Extract the [x, y] coordinate from the center of the cell holding the provided text.  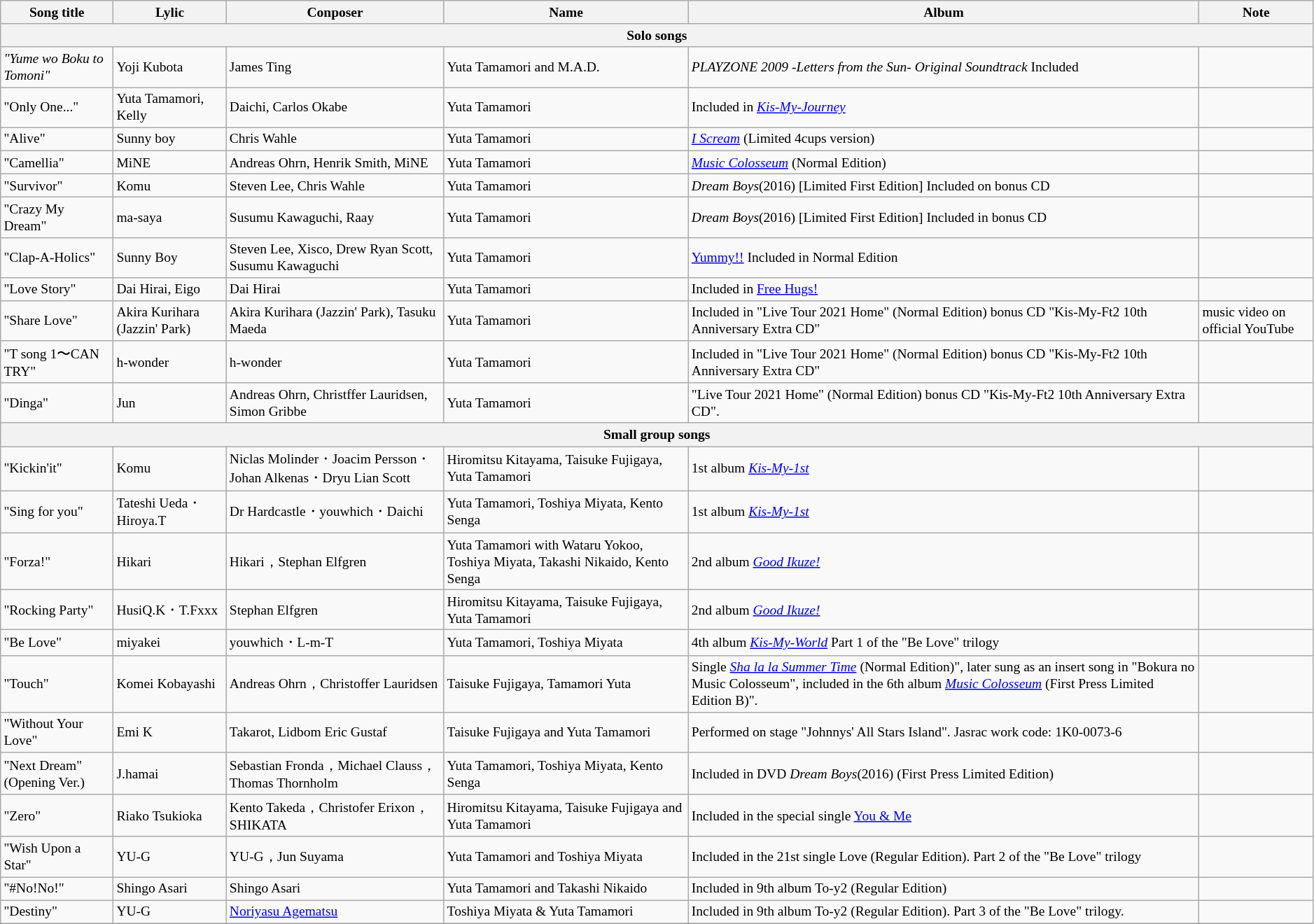
Song title [57, 13]
Yuta Tamamori and M.A.D. [566, 67]
Yuta Tamamori, Kelly [169, 108]
Hiromitsu Kitayama, Taisuke Fujigaya and Yuta Tamamori [566, 815]
"Forza!" [57, 561]
"Survivor" [57, 185]
Included in the special single You & Me [944, 815]
Included in Kis-My-Journey [944, 108]
HusiQ.K・T.Fxxx [169, 610]
Stephan Elfgren [335, 610]
music video on official YouTube [1256, 321]
MiNE [169, 162]
Toshiya Miyata & Yuta Tamamori [566, 911]
Solo songs [657, 35]
Sunny Boy [169, 258]
Small group songs [657, 434]
Andreas Ohrn，Christoffer Lauridsen [335, 683]
"Destiny" [57, 911]
"Touch" [57, 683]
Noriyasu Agematsu [335, 911]
Lylic [169, 13]
Takarot, Lidbom Eric Gustaf [335, 732]
Included in 9th album To-y2 (Regular Edition). Part 3 of the "Be Love" trilogy. [944, 911]
Yuta Tamamori with Wataru Yokoo, Toshiya Miyata, Takashi Nikaido, Kento Senga [566, 561]
Yuta Tamamori and Toshiya Miyata [566, 857]
Emi K [169, 732]
"#No!No!" [57, 888]
Hikari [169, 561]
Steven Lee, Xisco, Drew Ryan Scott, Susumu Kawaguchi [335, 258]
"Next Dream" (Opening Ver.) [57, 773]
"Camellia" [57, 162]
Andreas Ohrn, Christffer Lauridsen, Simon Gribbe [335, 403]
Yummy!! Included in Normal Edition [944, 258]
Performed on stage "Johnnys' All Stars Island". Jasrac work code: 1K0-0073-6 [944, 732]
"Clap-A-Holics" [57, 258]
Riako Tsukioka [169, 815]
Tateshi Ueda・Hiroya.T [169, 512]
"Crazy My Dream" [57, 217]
Yuta Tamamori, Toshiya Miyata [566, 643]
"Rocking Party" [57, 610]
Dai Hirai [335, 288]
Hikari，Stephan Elfgren [335, 561]
"Share Love" [57, 321]
"Only One..." [57, 108]
Conposer [335, 13]
Dai Hirai, Eigo [169, 288]
4th album Kis-My-World Part 1 of the "Be Love" trilogy [944, 643]
"Yume wo Boku to Tomoni" [57, 67]
Included in 9th album To-y2 (Regular Edition) [944, 888]
"Dinga" [57, 403]
PLAYZONE 2009 -Letters from the Sun- Original Soundtrack Included [944, 67]
"Live Tour 2021 Home" (Normal Edition) bonus CD "Kis-My-Ft2 10th Anniversary Extra CD". [944, 403]
J.hamai [169, 773]
miyakei [169, 643]
Chris Wahle [335, 139]
Jun [169, 403]
Kento Takeda，Christofer Erixon，SHIKATA [335, 815]
Steven Lee, Chris Wahle [335, 185]
Included in DVD Dream Boys(2016) (First Press Limited Edition) [944, 773]
"T song 1〜CAN TRY" [57, 362]
Album [944, 13]
Akira Kurihara (Jazzin' Park), Tasuku Maeda [335, 321]
YU-G，Jun Suyama [335, 857]
Taisuke Fujigaya, Tamamori Yuta [566, 683]
Komei Kobayashi [169, 683]
Andreas Ohrn, Henrik Smith, MiNE [335, 162]
Included in the 21st single Love (Regular Edition). Part 2 of the "Be Love" trilogy [944, 857]
"Alive" [57, 139]
Susumu Kawaguchi, Raay [335, 217]
Akira Kurihara (Jazzin' Park) [169, 321]
Taisuke Fujigaya and Yuta Tamamori [566, 732]
"Zero" [57, 815]
James Ting [335, 67]
Daichi, Carlos Okabe [335, 108]
Sebastian Fronda，Michael Clauss，Thomas Thornholm [335, 773]
Music Colosseum (Normal Edition) [944, 162]
Dr Hardcastle・youwhich・Daichi [335, 512]
I Scream (Limited 4cups version) [944, 139]
"Wish Upon a Star" [57, 857]
Dream Boys(2016) [Limited First Edition] Included in bonus CD [944, 217]
Dream Boys(2016) [Limited First Edition] Included on bonus CD [944, 185]
ma-saya [169, 217]
Note [1256, 13]
"Without Your Love" [57, 732]
Included in Free Hugs! [944, 288]
Name [566, 13]
"Kickin'it" [57, 469]
Sunny boy [169, 139]
Yoji Kubota [169, 67]
"Sing for you" [57, 512]
Yuta Tamamori and Takashi Nikaido [566, 888]
"Be Love" [57, 643]
Niclas Molinder・Joacim Persson・Johan Alkenas・Dryu Lian Scott [335, 469]
"Love Story" [57, 288]
youwhich・L-m-T [335, 643]
